Scan for the cell matching the given text and deliver its [X, Y] coordinate at center. 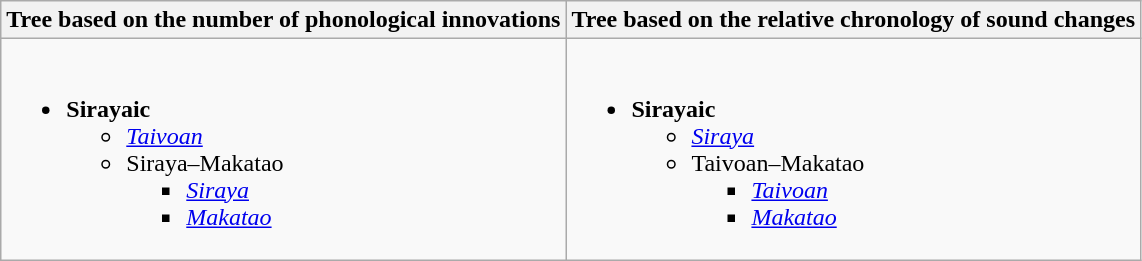
Tree based on the relative chronology of sound changes [854, 20]
Tree based on the number of phonological innovations [284, 20]
SirayaicTaivoanSiraya–MakataoSirayaMakatao [284, 150]
SirayaicSirayaTaivoan–MakataoTaivoanMakatao [854, 150]
